For the text-containing cell, return its midpoint in (x, y) coordinate format. 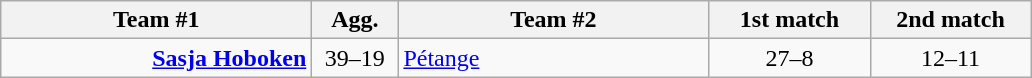
12–11 (950, 58)
39–19 (355, 58)
27–8 (790, 58)
Pétange (554, 58)
2nd match (950, 20)
Team #1 (156, 20)
Agg. (355, 20)
Sasja Hoboken (156, 58)
Team #2 (554, 20)
1st match (790, 20)
